From the cell containing the given text, extract its center point as [x, y] coordinate. 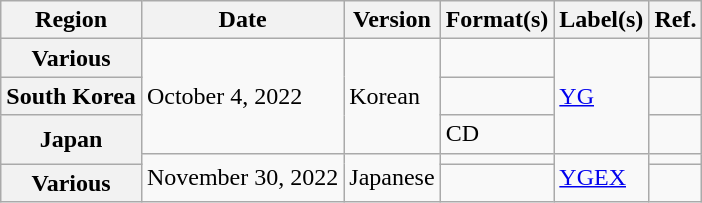
Label(s) [602, 20]
YGEX [602, 178]
Region [72, 20]
Format(s) [497, 20]
Korean [392, 96]
Version [392, 20]
CD [497, 134]
Ref. [676, 20]
November 30, 2022 [242, 178]
October 4, 2022 [242, 96]
Japanese [392, 178]
Japan [72, 140]
Date [242, 20]
South Korea [72, 96]
YG [602, 96]
